Detect which cell encompasses the target text, then output its (X, Y) center coordinate. 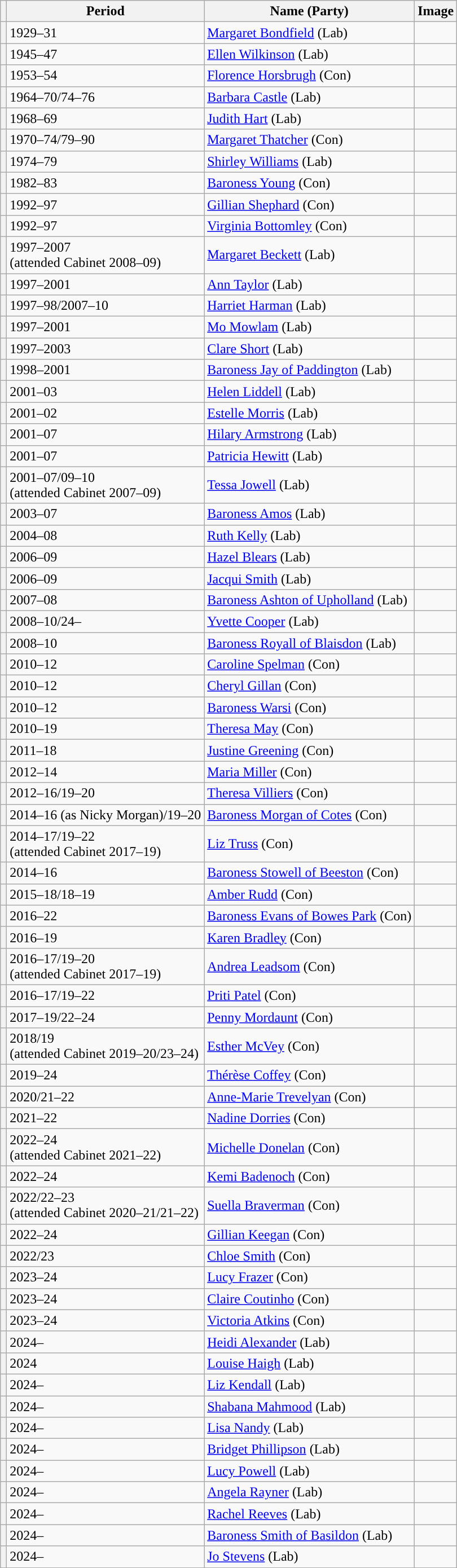
Nadine Dorries (Con) (309, 1118)
Bridget Phillipson (Lab) (309, 1450)
Image (436, 11)
Justine Greening (Con) (309, 750)
Angela Rayner (Lab) (309, 1492)
2012–16/19–20 (106, 793)
Heidi Alexander (Lab) (309, 1342)
Lucy Powell (Lab) (309, 1471)
Theresa May (Con) (309, 729)
Liz Truss (Con) (309, 844)
Lisa Nandy (Lab) (309, 1428)
Hazel Blears (Lab) (309, 557)
2020/21–22 (106, 1097)
Yvette Cooper (Lab) (309, 621)
Hilary Armstrong (Lab) (309, 434)
Clare Short (Lab) (309, 349)
2016–17/19–22 (106, 995)
Baroness Evans of Bowes Park (Con) (309, 916)
1997–2003 (106, 349)
Shabana Mahmood (Lab) (309, 1407)
Lucy Frazer (Con) (309, 1277)
1929–31 (106, 33)
Penny Mordaunt (Con) (309, 1017)
Baroness Royall of Blaisdon (Lab) (309, 643)
2018/19(attended Cabinet 2019–20/23–24) (106, 1046)
2014–16 (as Nicky Morgan)/19–20 (106, 815)
Margaret Beckett (Lab) (309, 255)
2008–10 (106, 643)
Claire Coutinho (Con) (309, 1299)
Baroness Stowell of Beeston (Con) (309, 873)
Ellen Wilkinson (Lab) (309, 54)
Suella Braverman (Con) (309, 1205)
Michelle Donelan (Con) (309, 1148)
Theresa Villiers (Con) (309, 793)
1964–70/74–76 (106, 97)
1997–98/2007–10 (106, 306)
Judith Hart (Lab) (309, 118)
Anne-Marie Trevelyan (Con) (309, 1097)
2021–22 (106, 1118)
Name (Party) (309, 11)
Kemi Badenoch (Con) (309, 1176)
1982–83 (106, 183)
Margaret Bondfield (Lab) (309, 33)
2015–18/18–19 (106, 894)
2016–19 (106, 937)
Helen Liddell (Lab) (309, 392)
Virginia Bottomley (Con) (309, 226)
Caroline Spelman (Con) (309, 665)
Margaret Thatcher (Con) (309, 140)
Baroness Warsi (Con) (309, 708)
Thérèse Coffey (Con) (309, 1075)
2003–07 (106, 514)
Baroness Smith of Basildon (Lab) (309, 1535)
2014–17/19–22(attended Cabinet 2017–19) (106, 844)
Shirley Williams (Lab) (309, 161)
Cheryl Gillan (Con) (309, 686)
2017–19/22–24 (106, 1017)
Ruth Kelly (Lab) (309, 535)
Liz Kendall (Lab) (309, 1385)
Jo Stevens (Lab) (309, 1557)
1945–47 (106, 54)
Tessa Jowell (Lab) (309, 485)
Harriet Harman (Lab) (309, 306)
Gillian Shephard (Con) (309, 204)
1997–2007(attended Cabinet 2008–09) (106, 255)
Baroness Morgan of Cotes (Con) (309, 815)
Rachel Reeves (Lab) (309, 1514)
2010–19 (106, 729)
2014–16 (106, 873)
2022/22–23(attended Cabinet 2020–21/21–22) (106, 1205)
Baroness Jay of Paddington (Lab) (309, 370)
Esther McVey (Con) (309, 1046)
Jacqui Smith (Lab) (309, 578)
2001–03 (106, 392)
2019–24 (106, 1075)
2016–17/19–20(attended Cabinet 2017–19) (106, 966)
2012–14 (106, 772)
1968–69 (106, 118)
2011–18 (106, 750)
Ann Taylor (Lab) (309, 284)
1998–2001 (106, 370)
Karen Bradley (Con) (309, 937)
Priti Patel (Con) (309, 995)
Maria Miller (Con) (309, 772)
1974–79 (106, 161)
Baroness Young (Con) (309, 183)
Gillian Keegan (Con) (309, 1235)
1970–74/79–90 (106, 140)
2001–07/09–10(attended Cabinet 2007–09) (106, 485)
Florence Horsbrugh (Con) (309, 76)
2022/23 (106, 1256)
Amber Rudd (Con) (309, 894)
Mo Mowlam (Lab) (309, 327)
1953–54 (106, 76)
Louise Haigh (Lab) (309, 1363)
2004–08 (106, 535)
2016–22 (106, 916)
Baroness Amos (Lab) (309, 514)
2001–02 (106, 413)
Period (106, 11)
Barbara Castle (Lab) (309, 97)
Patricia Hewitt (Lab) (309, 456)
2024 (106, 1363)
2022–24(attended Cabinet 2021–22) (106, 1148)
2008–10/24– (106, 621)
Baroness Ashton of Upholland (Lab) (309, 600)
Chloe Smith (Con) (309, 1256)
Estelle Morris (Lab) (309, 413)
Victoria Atkins (Con) (309, 1320)
Andrea Leadsom (Con) (309, 966)
2007–08 (106, 600)
